Detect which cell encompasses the target text, then output its (x, y) center coordinate. 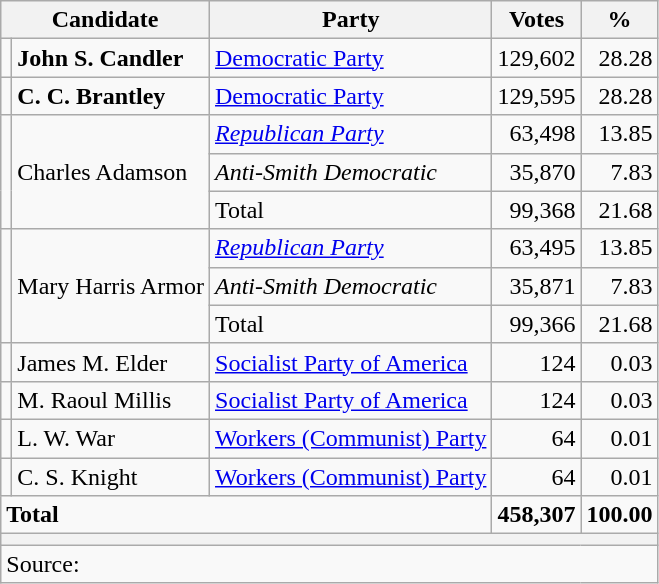
Charles Adamson (111, 172)
35,870 (536, 172)
35,871 (536, 286)
John S. Candler (111, 58)
129,602 (536, 58)
M. Raoul Millis (111, 400)
C. C. Brantley (111, 96)
99,366 (536, 324)
63,498 (536, 134)
L. W. War (111, 438)
458,307 (536, 515)
100.00 (620, 515)
Votes (536, 20)
James M. Elder (111, 362)
99,368 (536, 210)
Candidate (106, 20)
129,595 (536, 96)
C. S. Knight (111, 477)
Source: (330, 564)
63,495 (536, 248)
Mary Harris Armor (111, 286)
% (620, 20)
Party (351, 20)
